Return (X, Y) of the center of cell containing provided text 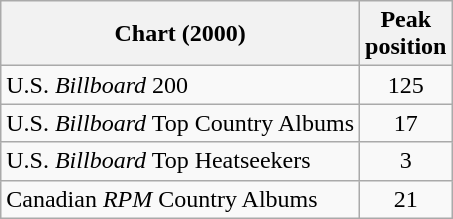
U.S. Billboard Top Country Albums (180, 123)
3 (406, 161)
Peakposition (406, 34)
125 (406, 85)
17 (406, 123)
21 (406, 199)
Chart (2000) (180, 34)
Canadian RPM Country Albums (180, 199)
U.S. Billboard 200 (180, 85)
U.S. Billboard Top Heatseekers (180, 161)
